Extract the [x, y] coordinate from the center of the cell holding the provided text.  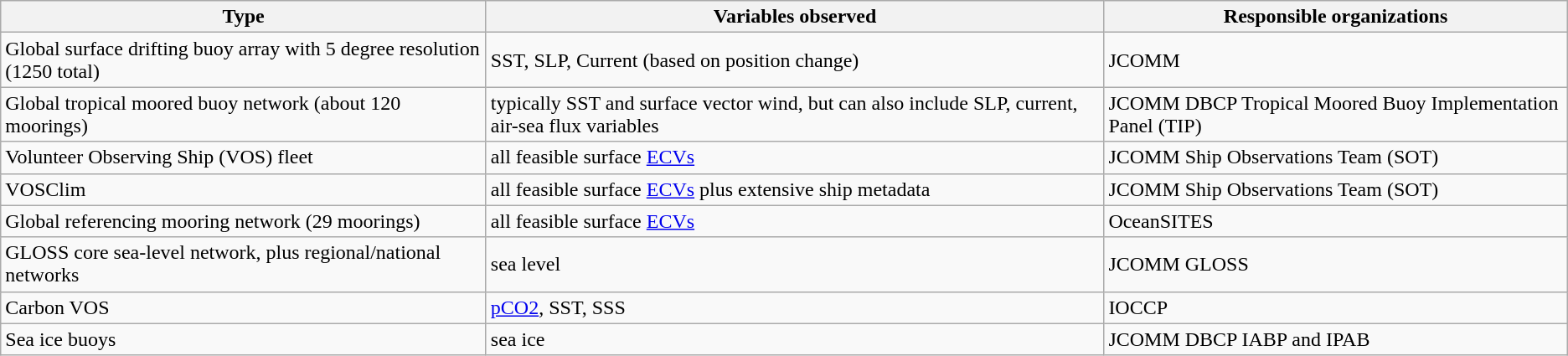
sea level [795, 265]
Sea ice buoys [244, 339]
JCOMM DBCP Tropical Moored Buoy Implementation Panel (TIP) [1335, 114]
typically SST and surface vector wind, but can also include SLP, current, air-sea flux variables [795, 114]
Carbon VOS [244, 307]
Global tropical moored buoy network (about 120 moorings) [244, 114]
Type [244, 17]
Variables observed [795, 17]
JCOMM GLOSS [1335, 265]
sea ice [795, 339]
pCO2, SST, SSS [795, 307]
VOSClim [244, 189]
IOCCP [1335, 307]
Global surface drifting buoy array with 5 degree resolution (1250 total) [244, 60]
JCOMM [1335, 60]
Responsible organizations [1335, 17]
Global referencing mooring network (29 moorings) [244, 221]
SST, SLP, Current (based on position change) [795, 60]
GLOSS core sea-level network, plus regional/national networks [244, 265]
Volunteer Observing Ship (VOS) fleet [244, 157]
JCOMM DBCP IABP and IPAB [1335, 339]
OceanSITES [1335, 221]
all feasible surface ECVs plus extensive ship metadata [795, 189]
